Return the (X, Y) coordinate for the center point of the cell that contains the specified text.  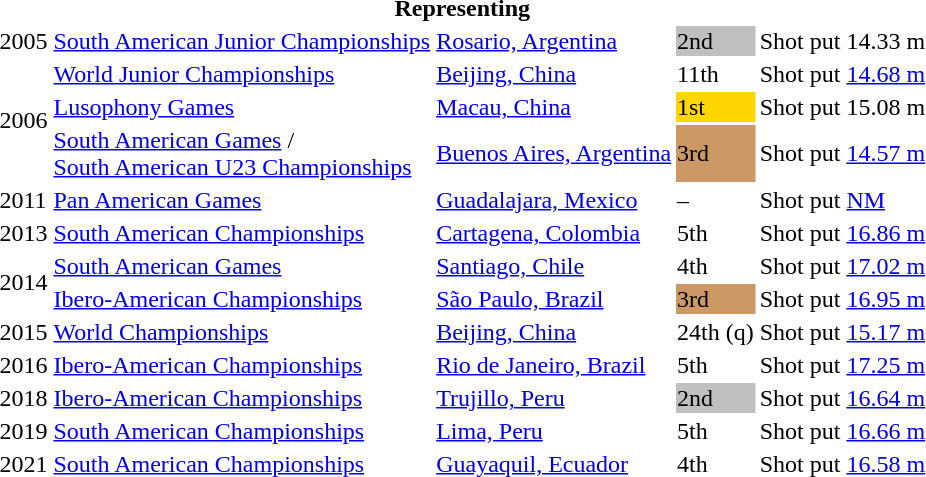
Cartagena, Colombia (554, 233)
Guadalajara, Mexico (554, 200)
Lima, Peru (554, 431)
São Paulo, Brazil (554, 299)
Macau, China (554, 107)
24th (q) (716, 332)
Santiago, Chile (554, 266)
11th (716, 74)
World Championships (242, 332)
World Junior Championships (242, 74)
Rio de Janeiro, Brazil (554, 365)
Rosario, Argentina (554, 41)
South American Games /South American U23 Championships (242, 154)
South American Junior Championships (242, 41)
4th (716, 266)
– (716, 200)
Trujillo, Peru (554, 398)
Buenos Aires, Argentina (554, 154)
Pan American Games (242, 200)
1st (716, 107)
Lusophony Games (242, 107)
South American Games (242, 266)
